Identify which cell holds the provided text, then report its (x, y) central coordinate. 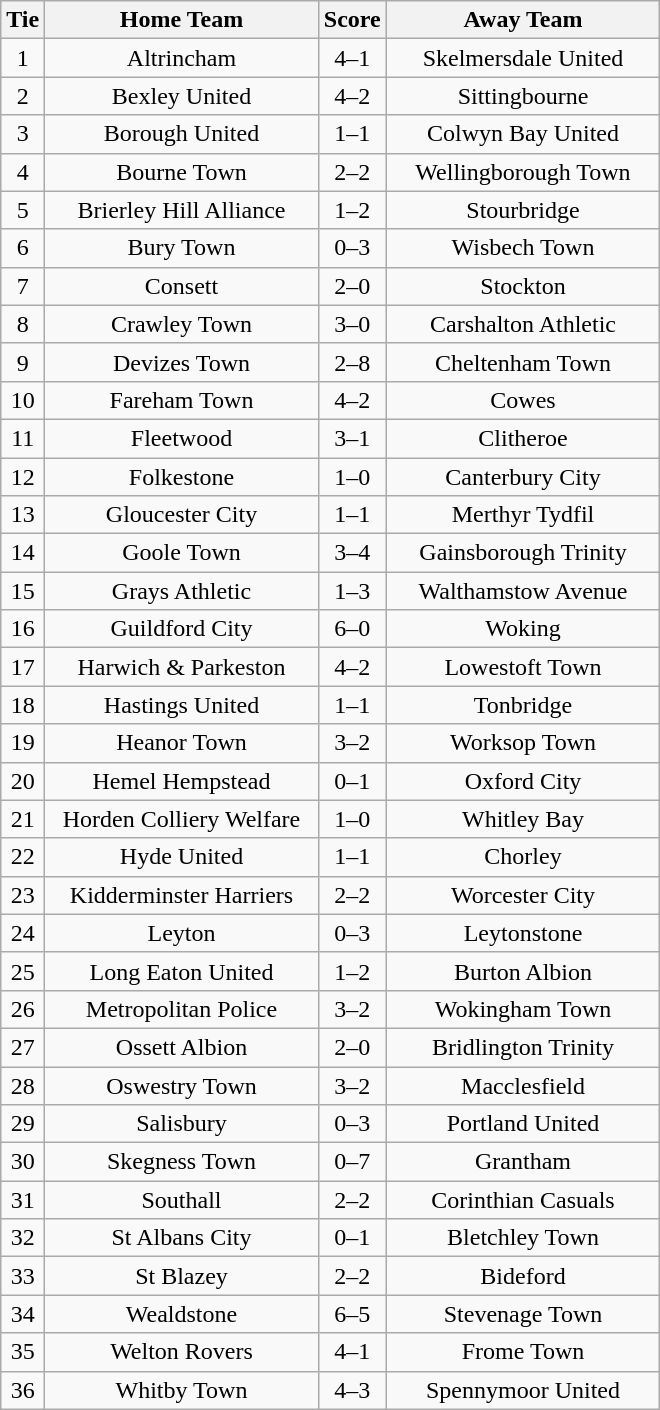
Spennymoor United (523, 1390)
Cowes (523, 400)
Hastings United (182, 705)
3 (23, 134)
Wellingborough Town (523, 172)
Sittingbourne (523, 96)
Bexley United (182, 96)
Brierley Hill Alliance (182, 210)
29 (23, 1124)
Gloucester City (182, 515)
19 (23, 743)
Folkestone (182, 477)
4 (23, 172)
Borough United (182, 134)
Skegness Town (182, 1162)
3–4 (352, 553)
26 (23, 1009)
Tonbridge (523, 705)
6 (23, 248)
Woking (523, 629)
Skelmersdale United (523, 58)
Bury Town (182, 248)
Harwich & Parkeston (182, 667)
Whitby Town (182, 1390)
24 (23, 933)
8 (23, 324)
Leyton (182, 933)
14 (23, 553)
Salisbury (182, 1124)
Score (352, 20)
32 (23, 1238)
3–1 (352, 438)
Long Eaton United (182, 971)
22 (23, 857)
28 (23, 1085)
Walthamstow Avenue (523, 591)
Goole Town (182, 553)
23 (23, 895)
Bourne Town (182, 172)
Wisbech Town (523, 248)
St Albans City (182, 1238)
20 (23, 781)
34 (23, 1314)
Portland United (523, 1124)
Whitley Bay (523, 819)
30 (23, 1162)
Fareham Town (182, 400)
Fleetwood (182, 438)
Carshalton Athletic (523, 324)
Kidderminster Harriers (182, 895)
Worksop Town (523, 743)
7 (23, 286)
Burton Albion (523, 971)
Welton Rovers (182, 1352)
Altrincham (182, 58)
3–0 (352, 324)
6–0 (352, 629)
Gainsborough Trinity (523, 553)
Heanor Town (182, 743)
33 (23, 1276)
10 (23, 400)
Tie (23, 20)
Guildford City (182, 629)
Home Team (182, 20)
Grantham (523, 1162)
11 (23, 438)
Bletchley Town (523, 1238)
16 (23, 629)
St Blazey (182, 1276)
1–3 (352, 591)
17 (23, 667)
Oswestry Town (182, 1085)
Stockton (523, 286)
Consett (182, 286)
25 (23, 971)
35 (23, 1352)
Horden Colliery Welfare (182, 819)
27 (23, 1047)
Bideford (523, 1276)
Hyde United (182, 857)
9 (23, 362)
15 (23, 591)
Stourbridge (523, 210)
Metropolitan Police (182, 1009)
1 (23, 58)
Stevenage Town (523, 1314)
12 (23, 477)
4–3 (352, 1390)
0–7 (352, 1162)
Southall (182, 1200)
Cheltenham Town (523, 362)
Hemel Hempstead (182, 781)
Ossett Albion (182, 1047)
Wealdstone (182, 1314)
Bridlington Trinity (523, 1047)
36 (23, 1390)
Grays Athletic (182, 591)
Clitheroe (523, 438)
Leytonstone (523, 933)
2 (23, 96)
Frome Town (523, 1352)
Colwyn Bay United (523, 134)
21 (23, 819)
Canterbury City (523, 477)
Oxford City (523, 781)
18 (23, 705)
Merthyr Tydfil (523, 515)
Devizes Town (182, 362)
2–8 (352, 362)
Chorley (523, 857)
Lowestoft Town (523, 667)
Corinthian Casuals (523, 1200)
Macclesfield (523, 1085)
Wokingham Town (523, 1009)
31 (23, 1200)
Crawley Town (182, 324)
Away Team (523, 20)
Worcester City (523, 895)
6–5 (352, 1314)
5 (23, 210)
13 (23, 515)
